Identify which cell holds the provided text, then report its (X, Y) central coordinate. 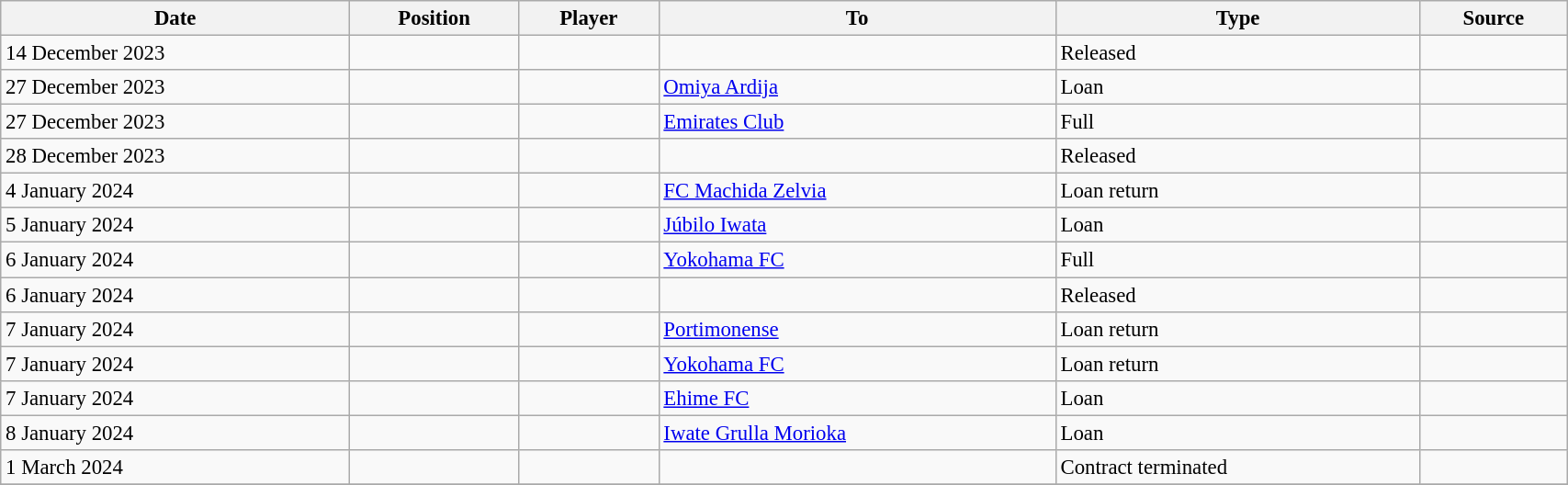
5 January 2024 (175, 225)
Date (175, 18)
Iwate Grulla Morioka (857, 433)
4 January 2024 (175, 191)
28 December 2023 (175, 156)
Júbilo Iwata (857, 225)
1 March 2024 (175, 468)
8 January 2024 (175, 433)
Omiya Ardija (857, 87)
FC Machida Zelvia (857, 191)
Type (1238, 18)
Contract terminated (1238, 468)
Ehime FC (857, 398)
Portimonense (857, 329)
To (857, 18)
Emirates Club (857, 122)
Source (1494, 18)
14 December 2023 (175, 53)
Position (434, 18)
Player (590, 18)
